For the text-containing cell, return its midpoint in [x, y] coordinate format. 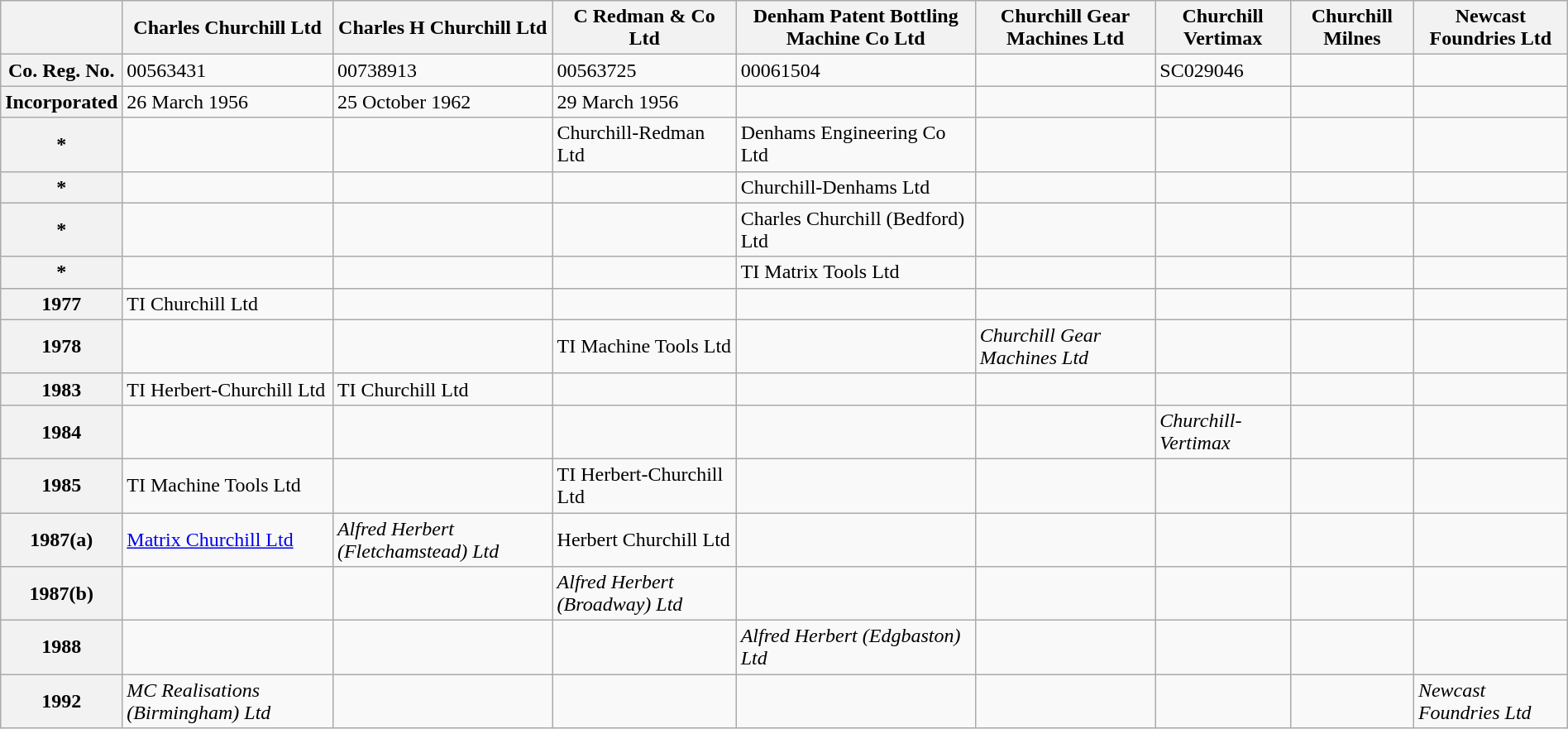
1992 [61, 702]
1988 [61, 647]
00563431 [228, 70]
1987(a) [61, 540]
Denham Patent Bottling Machine Co Ltd [855, 28]
Churchill-Vertimax [1223, 432]
1985 [61, 485]
Churchill-Redman Ltd [644, 144]
Charles Churchill Ltd [228, 28]
Charles Churchill (Bedford) Ltd [855, 230]
Matrix Churchill Ltd [228, 540]
Charles H Churchill Ltd [442, 28]
Herbert Churchill Ltd [644, 540]
1977 [61, 304]
1978 [61, 346]
SC029046 [1223, 70]
1983 [61, 389]
25 October 1962 [442, 102]
Alfred Herbert (Fletchamstead) Ltd [442, 540]
Co. Reg. No. [61, 70]
Alfred Herbert (Edgbaston) Ltd [855, 647]
Churchill Vertimax [1223, 28]
Incorporated [61, 102]
C Redman & Co Ltd [644, 28]
MC Realisations (Birmingham) Ltd [228, 702]
Alfred Herbert (Broadway) Ltd [644, 594]
26 March 1956 [228, 102]
Churchill Milnes [1351, 28]
00061504 [855, 70]
TI Matrix Tools Ltd [855, 272]
1987(b) [61, 594]
00563725 [644, 70]
Denhams Engineering Co Ltd [855, 144]
29 March 1956 [644, 102]
00738913 [442, 70]
1984 [61, 432]
Churchill-Denhams Ltd [855, 187]
